Search for the cell housing the specified text and yield its (x, y) center coordinate. 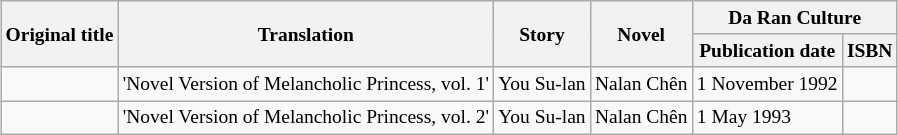
Da Ran Culture (794, 18)
Novel (641, 34)
1 May 1993 (767, 118)
'Novel Version of Melancholic Princess, vol. 2' (306, 118)
Original title (60, 34)
Publication date (767, 50)
1 November 1992 (767, 84)
Story (542, 34)
'Novel Version of Melancholic Princess, vol. 1' (306, 84)
Translation (306, 34)
ISBN (870, 50)
